Find where the given text appears and provide that cell's center as [X, Y] coordinate. 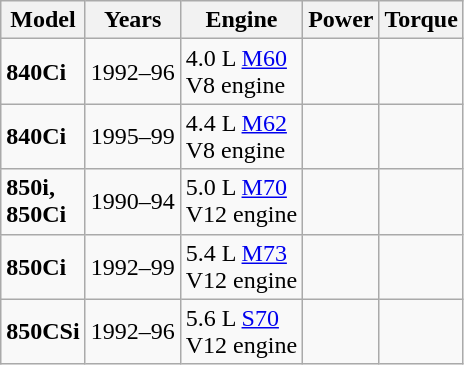
Model [43, 20]
1992–99 [132, 266]
5.4 L M73 V12 engine [241, 266]
850Ci [43, 266]
850CSi [43, 332]
Torque [421, 20]
4.0 L M60 V8 engine [241, 72]
Years [132, 20]
Power [341, 20]
5.6 L S70 V12 engine [241, 332]
1995–99 [132, 136]
Engine [241, 20]
5.0 L M70 V12 engine [241, 202]
1990–94 [132, 202]
850i, 850Ci [43, 202]
4.4 L M62 V8 engine [241, 136]
